Pinpoint the cell where the given text exists, returning its [X, Y] midpoint coordinate. 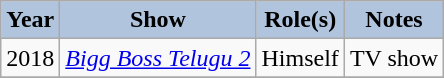
Show [158, 20]
2018 [30, 58]
Role(s) [300, 20]
Year [30, 20]
TV show [394, 58]
Notes [394, 20]
Himself [300, 58]
Bigg Boss Telugu 2 [158, 58]
